From the cell containing the given text, extract its center point as (X, Y) coordinate. 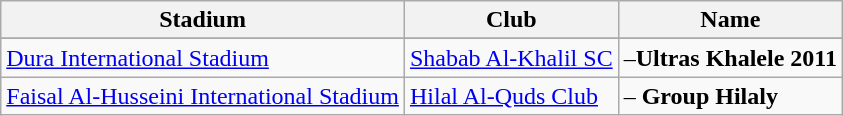
Hilal Al-Quds Club (511, 96)
Shabab Al-Khalil SC (511, 58)
Dura International Stadium (203, 58)
– Group Hilaly (730, 96)
Stadium (203, 20)
Name (730, 20)
Club (511, 20)
–Ultras Khalele 2011 (730, 58)
Faisal Al-Husseini International Stadium (203, 96)
